Provide the (X, Y) coordinate of the cell's center where the given text is located.  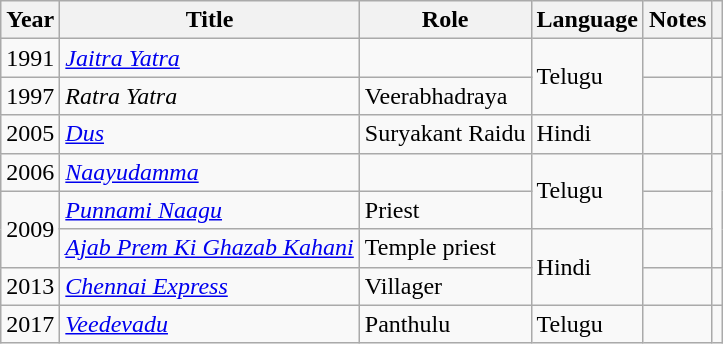
Ratra Yatra (210, 96)
Dus (210, 134)
1991 (30, 58)
Title (210, 20)
Veedevadu (210, 324)
Suryakant Raidu (445, 134)
2013 (30, 286)
Priest (445, 210)
1997 (30, 96)
Naayudamma (210, 172)
Panthulu (445, 324)
2017 (30, 324)
Language (587, 20)
Punnami Naagu (210, 210)
Temple priest (445, 248)
Villager (445, 286)
2005 (30, 134)
Notes (677, 20)
Veerabhadraya (445, 96)
2006 (30, 172)
Ajab Prem Ki Ghazab Kahani (210, 248)
2009 (30, 229)
Chennai Express (210, 286)
Role (445, 20)
Year (30, 20)
Jaitra Yatra (210, 58)
